Detect which cell encompasses the target text, then output its [x, y] center coordinate. 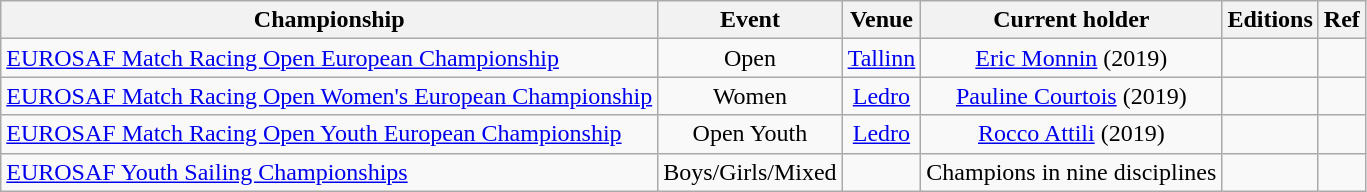
Women [750, 96]
Venue [882, 20]
Champions in nine disciplines [1072, 172]
Rocco Attili (2019) [1072, 134]
Boys/Girls/Mixed [750, 172]
EUROSAF Match Racing Open Youth European Championship [330, 134]
Pauline Courtois (2019) [1072, 96]
EUROSAF Match Racing Open Women's European Championship [330, 96]
Event [750, 20]
Eric Monnin (2019) [1072, 58]
Tallinn [882, 58]
Open [750, 58]
Editions [1270, 20]
Championship [330, 20]
Open Youth [750, 134]
EUROSAF Match Racing Open European Championship [330, 58]
Ref [1342, 20]
EUROSAF Youth Sailing Championships [330, 172]
Current holder [1072, 20]
